Find where the given text appears and provide that cell's center as (X, Y) coordinate. 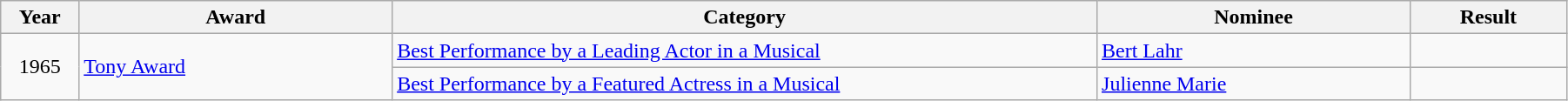
1965 (40, 67)
Award (236, 17)
Bert Lahr (1254, 50)
Category (745, 17)
Nominee (1254, 17)
Best Performance by a Leading Actor in a Musical (745, 50)
Best Performance by a Featured Actress in a Musical (745, 84)
Year (40, 17)
Result (1488, 17)
Julienne Marie (1254, 84)
Tony Award (236, 67)
